Capture the cell that displays the provided text and extract its (X, Y) central coordinate. 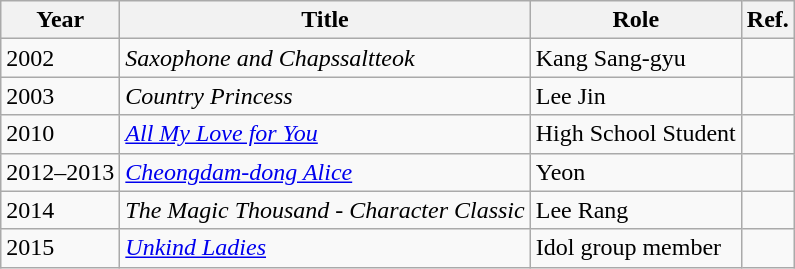
Role (636, 20)
All My Love for You (325, 134)
Lee Rang (636, 210)
Ref. (768, 20)
Saxophone and Chapssaltteok (325, 58)
Yeon (636, 172)
2014 (60, 210)
Title (325, 20)
2012–2013 (60, 172)
Cheongdam-dong Alice (325, 172)
Unkind Ladies (325, 248)
Year (60, 20)
The Magic Thousand - Character Classic (325, 210)
Idol group member (636, 248)
Lee Jin (636, 96)
Country Princess (325, 96)
2002 (60, 58)
2015 (60, 248)
2003 (60, 96)
Kang Sang-gyu (636, 58)
High School Student (636, 134)
2010 (60, 134)
